Scan for the cell matching the given text and deliver its (X, Y) coordinate at center. 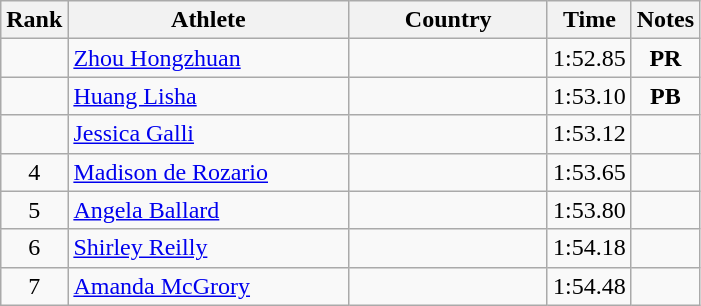
Huang Lisha (208, 96)
1:52.85 (589, 58)
Madison de Rozario (208, 172)
PR (665, 58)
Notes (665, 20)
Zhou Hongzhuan (208, 58)
Jessica Galli (208, 134)
1:54.18 (589, 248)
PB (665, 96)
1:53.12 (589, 134)
Time (589, 20)
Shirley Reilly (208, 248)
Athlete (208, 20)
4 (34, 172)
1:54.48 (589, 286)
Rank (34, 20)
Angela Ballard (208, 210)
5 (34, 210)
Amanda McGrory (208, 286)
Country (448, 20)
1:53.10 (589, 96)
1:53.80 (589, 210)
6 (34, 248)
1:53.65 (589, 172)
7 (34, 286)
